Extract the [x, y] coordinate from the center of the cell holding the provided text.  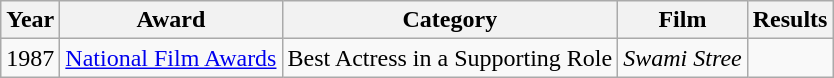
Swami Stree [682, 58]
Category [450, 20]
Award [171, 20]
Best Actress in a Supporting Role [450, 58]
Year [30, 20]
1987 [30, 58]
Results [790, 20]
Film [682, 20]
National Film Awards [171, 58]
